Return [X, Y] of the center of cell containing provided text 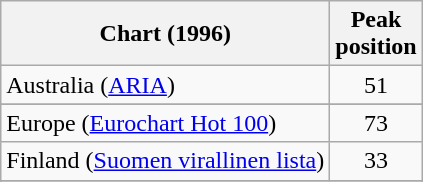
Peakposition [376, 34]
Finland (Suomen virallinen lista) [166, 161]
33 [376, 161]
51 [376, 85]
73 [376, 123]
Australia (ARIA) [166, 85]
Chart (1996) [166, 34]
Europe (Eurochart Hot 100) [166, 123]
